Search for the cell housing the specified text and yield its [x, y] center coordinate. 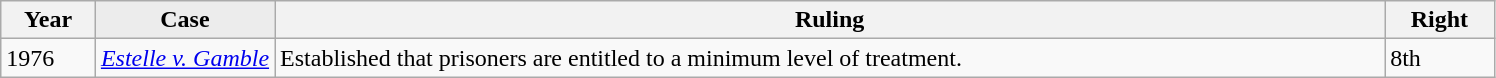
Right [1440, 20]
8th [1440, 58]
Year [48, 20]
Ruling [830, 20]
Estelle v. Gamble [184, 58]
Established that prisoners are entitled to a minimum level of treatment. [830, 58]
1976 [48, 58]
Case [184, 20]
